Return (X, Y) of the center of cell containing provided text 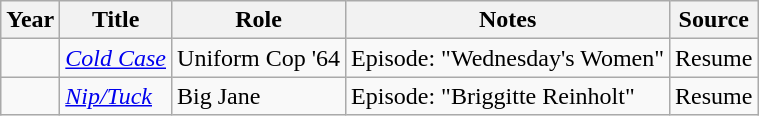
Episode: "Wednesday's Women" (508, 58)
Big Jane (259, 96)
Role (259, 20)
Cold Case (116, 58)
Source (714, 20)
Nip/Tuck (116, 96)
Uniform Cop '64 (259, 58)
Year (30, 20)
Notes (508, 20)
Episode: "Briggitte Reinholt" (508, 96)
Title (116, 20)
